Provide the (X, Y) coordinate of the cell's center where the given text is located.  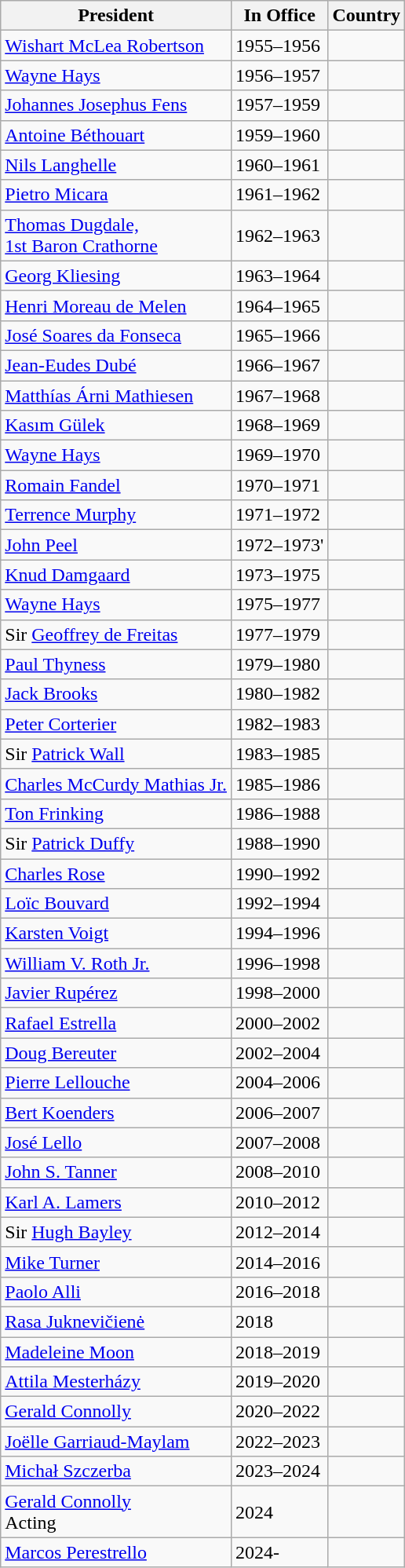
1971–1972 (279, 515)
1962–1963 (279, 236)
Nils Langhelle (116, 165)
Wishart McLea Robertson (116, 46)
Rasa Juknevičienė (116, 1321)
1963–1964 (279, 276)
Ton Frinking (116, 813)
1975–1977 (279, 605)
2018 (279, 1321)
John Peel (116, 545)
2007–2008 (279, 1142)
1964–1965 (279, 305)
1967–1968 (279, 395)
Pietro Micara (116, 195)
Doug Bereuter (116, 1053)
2016–2018 (279, 1292)
1983–1985 (279, 754)
2022–2023 (279, 1442)
José Lello (116, 1142)
Jean-Eudes Dubé (116, 365)
1988–1990 (279, 843)
2024- (279, 1552)
Marcos Perestrello (116, 1552)
1961–1962 (279, 195)
Joëlle Garriaud-Maylam (116, 1442)
1955–1956 (279, 46)
1986–1988 (279, 813)
Attila Mesterházy (116, 1382)
1982–1983 (279, 724)
2018–2019 (279, 1351)
Paul Thyness (116, 664)
1973–1975 (279, 575)
2008–2010 (279, 1172)
Sir Geoffrey de Freitas (116, 634)
William V. Roth Jr. (116, 963)
1970–1971 (279, 485)
1977–1979 (279, 634)
2024 (279, 1512)
Gerald Connolly (116, 1412)
Country (367, 16)
Charles Rose (116, 874)
In Office (279, 16)
Sir Patrick Wall (116, 754)
Sir Patrick Duffy (116, 843)
Karl A. Lamers (116, 1202)
Karsten Voigt (116, 934)
2023–2024 (279, 1471)
1998–2000 (279, 993)
1956–1957 (279, 75)
President (116, 16)
2020–2022 (279, 1412)
1965–1966 (279, 335)
Henri Moreau de Melen (116, 305)
2012–2014 (279, 1232)
Jack Brooks (116, 694)
Rafael Estrella (116, 1023)
Romain Fandel (116, 485)
1966–1967 (279, 365)
1992–1994 (279, 904)
José Soares da Fonseca (116, 335)
Charles McCurdy Mathias Jr. (116, 784)
1972–1973' (279, 545)
1968–1969 (279, 426)
1960–1961 (279, 165)
2006–2007 (279, 1113)
2004–2006 (279, 1083)
Michał Szczerba (116, 1471)
2000–2002 (279, 1023)
Johannes Josephus Fens (116, 105)
1980–1982 (279, 694)
Georg Kliesing (116, 276)
Thomas Dugdale, 1st Baron Crathorne (116, 236)
1985–1986 (279, 784)
Peter Corterier (116, 724)
1990–1992 (279, 874)
Loïc Bouvard (116, 904)
Kasım Gülek (116, 426)
1996–1998 (279, 963)
1969–1970 (279, 455)
2014–2016 (279, 1262)
1994–1996 (279, 934)
Matthías Árni Mathiesen (116, 395)
Pierre Lellouche (116, 1083)
1959–1960 (279, 135)
Terrence Murphy (116, 515)
Bert Koenders (116, 1113)
John S. Tanner (116, 1172)
Sir Hugh Bayley (116, 1232)
Knud Damgaard (116, 575)
Gerald ConnollyActing (116, 1512)
Paolo Alli (116, 1292)
Madeleine Moon (116, 1351)
1979–1980 (279, 664)
1957–1959 (279, 105)
Javier Rupérez (116, 993)
Mike Turner (116, 1262)
2019–2020 (279, 1382)
2002–2004 (279, 1053)
2010–2012 (279, 1202)
Antoine Béthouart (116, 135)
